Provide the [x, y] coordinate of the cell's center where the given text is located.  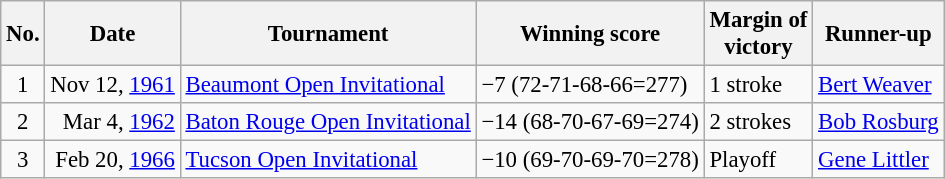
Tucson Open Invitational [328, 160]
Nov 12, 1961 [112, 85]
−10 (69-70-69-70=278) [590, 160]
Bob Rosburg [878, 122]
Gene Littler [878, 160]
Tournament [328, 34]
1 stroke [758, 85]
Runner-up [878, 34]
No. [23, 34]
Winning score [590, 34]
Feb 20, 1966 [112, 160]
Date [112, 34]
Mar 4, 1962 [112, 122]
1 [23, 85]
Margin ofvictory [758, 34]
−7 (72-71-68-66=277) [590, 85]
Beaumont Open Invitational [328, 85]
Playoff [758, 160]
Baton Rouge Open Invitational [328, 122]
2 [23, 122]
2 strokes [758, 122]
Bert Weaver [878, 85]
3 [23, 160]
−14 (68-70-67-69=274) [590, 122]
